From the cell containing the given text, extract its center point as [x, y] coordinate. 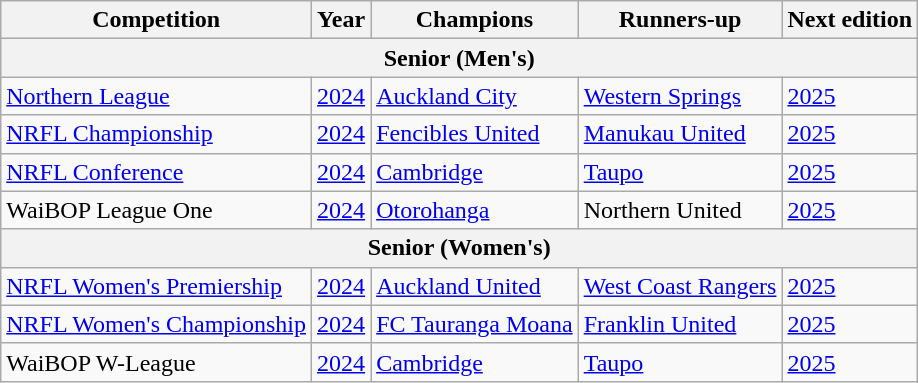
West Coast Rangers [680, 286]
NRFL Women's Premiership [156, 286]
Year [342, 20]
NRFL Conference [156, 172]
Northern League [156, 96]
Senior (Men's) [460, 58]
Northern United [680, 210]
Senior (Women's) [460, 248]
Runners-up [680, 20]
Franklin United [680, 324]
Western Springs [680, 96]
Champions [475, 20]
WaiBOP League One [156, 210]
Competition [156, 20]
NRFL Women's Championship [156, 324]
Auckland City [475, 96]
WaiBOP W-League [156, 362]
Manukau United [680, 134]
Auckland United [475, 286]
Next edition [850, 20]
NRFL Championship [156, 134]
Fencibles United [475, 134]
FC Tauranga Moana [475, 324]
Otorohanga [475, 210]
